Capture the cell that displays the provided text and extract its (X, Y) central coordinate. 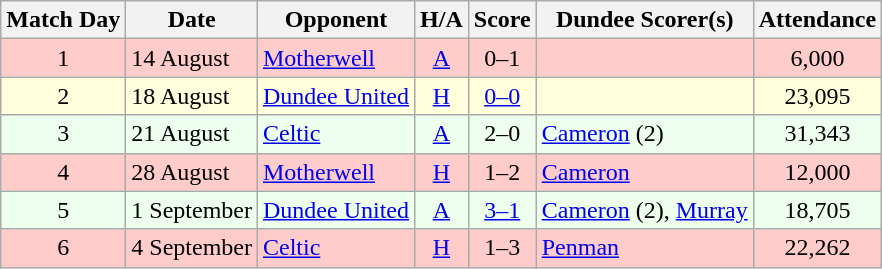
18,705 (817, 210)
6,000 (817, 58)
1–3 (502, 248)
Opponent (336, 20)
31,343 (817, 134)
12,000 (817, 172)
Score (502, 20)
Dundee Scorer(s) (644, 20)
3 (64, 134)
28 August (192, 172)
H/A (442, 20)
Cameron (644, 172)
0–1 (502, 58)
4 September (192, 248)
1 (64, 58)
1 September (192, 210)
14 August (192, 58)
3–1 (502, 210)
Match Day (64, 20)
2 (64, 96)
Cameron (2), Murray (644, 210)
23,095 (817, 96)
Date (192, 20)
4 (64, 172)
Attendance (817, 20)
Cameron (2) (644, 134)
2–0 (502, 134)
1–2 (502, 172)
21 August (192, 134)
6 (64, 248)
0–0 (502, 96)
22,262 (817, 248)
18 August (192, 96)
5 (64, 210)
Penman (644, 248)
